Return the (X, Y) coordinate for the center point of the cell that contains the specified text.  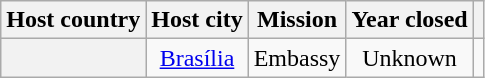
Mission (297, 20)
Host city (197, 20)
Brasília (197, 58)
Embassy (297, 58)
Year closed (410, 20)
Host country (74, 20)
Unknown (410, 58)
